From the cell containing the given text, extract its center point as (X, Y) coordinate. 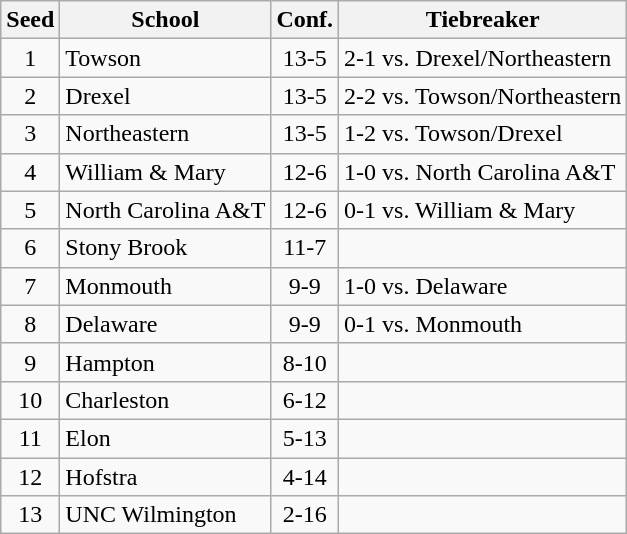
11-7 (305, 248)
Conf. (305, 20)
8 (30, 324)
6 (30, 248)
2-2 vs. Towson/Northeastern (483, 96)
Monmouth (166, 286)
William & Mary (166, 172)
11 (30, 438)
Delaware (166, 324)
Charleston (166, 400)
10 (30, 400)
1-0 vs. Delaware (483, 286)
Towson (166, 58)
School (166, 20)
9 (30, 362)
12 (30, 477)
5 (30, 210)
Hofstra (166, 477)
UNC Wilmington (166, 515)
5-13 (305, 438)
Hampton (166, 362)
3 (30, 134)
0-1 vs. William & Mary (483, 210)
Tiebreaker (483, 20)
1 (30, 58)
Stony Brook (166, 248)
2-16 (305, 515)
8-10 (305, 362)
Northeastern (166, 134)
6-12 (305, 400)
1-2 vs. Towson/Drexel (483, 134)
4 (30, 172)
0-1 vs. Monmouth (483, 324)
Seed (30, 20)
2-1 vs. Drexel/Northeastern (483, 58)
4-14 (305, 477)
North Carolina A&T (166, 210)
13 (30, 515)
Drexel (166, 96)
Elon (166, 438)
2 (30, 96)
7 (30, 286)
1-0 vs. North Carolina A&T (483, 172)
